Pinpoint the cell where the given text exists, returning its (X, Y) midpoint coordinate. 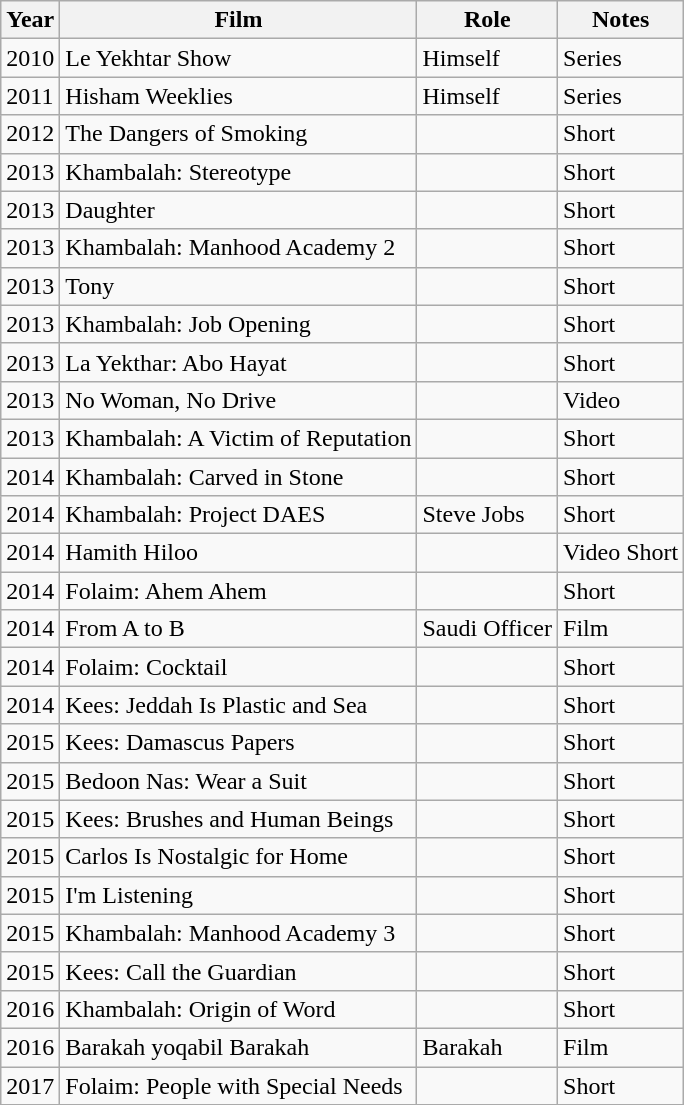
Folaim: Cocktail (238, 667)
Hisham Weeklies (238, 96)
Barakah yoqabil Barakah (238, 1047)
Notes (621, 20)
Daughter (238, 210)
Steve Jobs (488, 515)
No Woman, No Drive (238, 400)
Saudi Officer (488, 629)
Carlos Is Nostalgic for Home (238, 857)
From A to B (238, 629)
Khambalah: A Victim of Reputation (238, 438)
Hamith Hiloo (238, 553)
Video (621, 400)
2011 (30, 96)
Kees: Brushes and Human Beings (238, 819)
Folaim: People with Special Needs (238, 1085)
Khambalah: Job Opening (238, 324)
Khambalah: Manhood Academy 2 (238, 248)
Kees: Damascus Papers (238, 743)
The Dangers of Smoking (238, 134)
Le Yekhtar Show (238, 58)
Kees: Jeddah Is Plastic and Sea (238, 705)
2017 (30, 1085)
Kees: Call the Guardian (238, 971)
Khambalah: Origin of Word (238, 1009)
I'm Listening (238, 895)
2012 (30, 134)
2010 (30, 58)
Year (30, 20)
Role (488, 20)
Khambalah: Carved in Stone (238, 477)
Folaim: Ahem Ahem (238, 591)
Khambalah: Stereotype (238, 172)
Barakah (488, 1047)
Bedoon Nas: Wear a Suit (238, 781)
Khambalah: Manhood Academy 3 (238, 933)
La Yekthar: Abo Hayat (238, 362)
Khambalah: Project DAES (238, 515)
Video Short (621, 553)
Tony (238, 286)
